For the text-containing cell, return its midpoint in (X, Y) coordinate format. 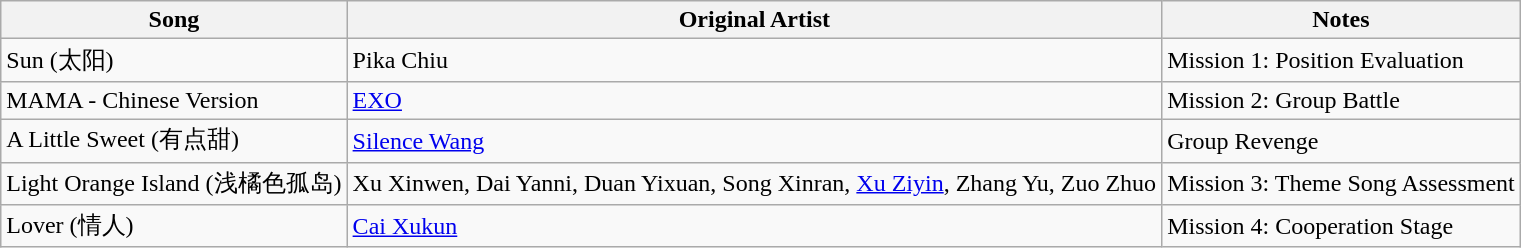
Group Revenge (1342, 140)
Lover (情人) (174, 226)
Silence Wang (754, 140)
Original Artist (754, 20)
Sun (太阳) (174, 60)
MAMA - Chinese Version (174, 100)
EXO (754, 100)
Mission 1: Position Evaluation (1342, 60)
Light Orange Island (浅橘色孤岛) (174, 184)
Song (174, 20)
Cai Xukun (754, 226)
Notes (1342, 20)
Xu Xinwen, Dai Yanni, Duan Yixuan, Song Xinran, Xu Ziyin, Zhang Yu, Zuo Zhuo (754, 184)
A Little Sweet (有点甜) (174, 140)
Pika Chiu (754, 60)
Mission 2: Group Battle (1342, 100)
Mission 3: Theme Song Assessment (1342, 184)
Mission 4: Cooperation Stage (1342, 226)
